Pinpoint the cell where the given text exists, returning its (x, y) midpoint coordinate. 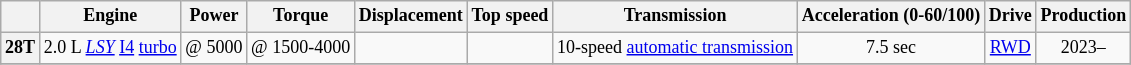
10-speed automatic transmission (676, 48)
Production (1083, 16)
Power (214, 16)
RWD (1010, 48)
Torque (301, 16)
@ 5000 (214, 48)
Displacement (412, 16)
@ 1500-4000 (301, 48)
Acceleration (0-60/100) (890, 16)
Engine (110, 16)
7.5 sec (890, 48)
Top speed (510, 16)
Drive (1010, 16)
2.0 L LSY I4 turbo (110, 48)
Transmission (676, 16)
28T (20, 48)
2023– (1083, 48)
